Detect which cell encompasses the target text, then output its [X, Y] center coordinate. 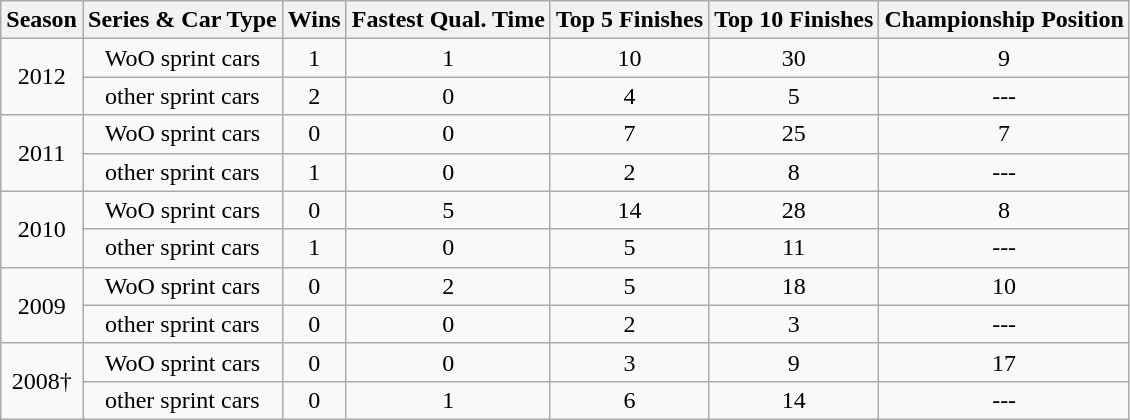
Top 5 Finishes [629, 20]
17 [1004, 362]
Season [42, 20]
4 [629, 96]
30 [794, 58]
2011 [42, 153]
11 [794, 248]
18 [794, 286]
Wins [314, 20]
Championship Position [1004, 20]
6 [629, 400]
2008† [42, 381]
Series & Car Type [182, 20]
25 [794, 134]
28 [794, 210]
2009 [42, 305]
2012 [42, 77]
Fastest Qual. Time [448, 20]
Top 10 Finishes [794, 20]
2010 [42, 229]
